Identify which cell holds the provided text, then report its [x, y] central coordinate. 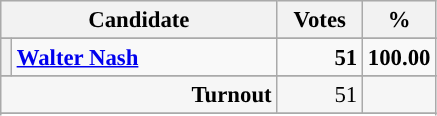
% [400, 20]
Walter Nash [144, 58]
100.00 [400, 58]
Votes [320, 20]
Turnout [139, 95]
Candidate [139, 20]
